Return (X, Y) of the center of cell containing provided text 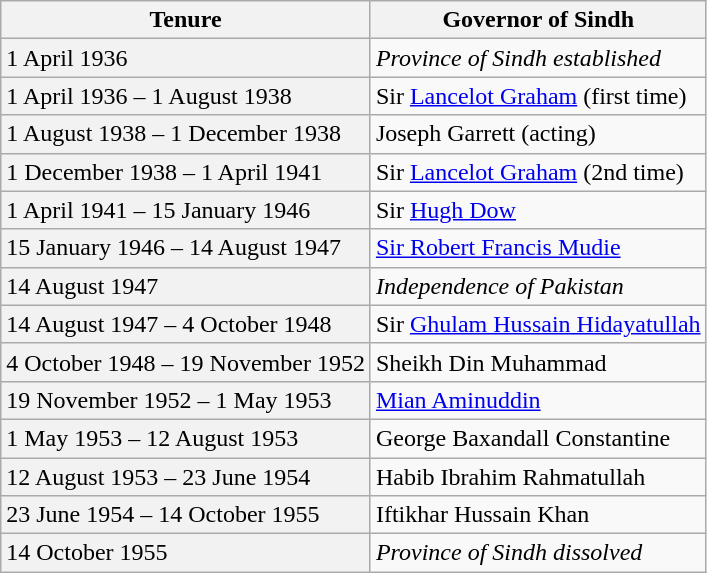
George Baxandall Constantine (538, 438)
Independence of Pakistan (538, 286)
23 June 1954 – 14 October 1955 (186, 515)
Province of Sindh dissolved (538, 553)
14 October 1955 (186, 553)
Sir Ghulam Hussain Hidayatullah (538, 324)
1 April 1941 – 15 January 1946 (186, 210)
Mian Aminuddin (538, 400)
Sir Lancelot Graham (first time) (538, 96)
4 October 1948 – 19 November 1952 (186, 362)
Tenure (186, 20)
Sir Hugh Dow (538, 210)
19 November 1952 – 1 May 1953 (186, 400)
Sir Robert Francis Mudie (538, 248)
Governor of Sindh (538, 20)
14 August 1947 – 4 October 1948 (186, 324)
Habib Ibrahim Rahmatullah (538, 477)
15 January 1946 – 14 August 1947 (186, 248)
Province of Sindh established (538, 58)
14 August 1947 (186, 286)
1 May 1953 – 12 August 1953 (186, 438)
1 April 1936 – 1 August 1938 (186, 96)
Sir Lancelot Graham (2nd time) (538, 172)
Joseph Garrett (acting) (538, 134)
12 August 1953 – 23 June 1954 (186, 477)
1 August 1938 – 1 December 1938 (186, 134)
1 April 1936 (186, 58)
1 December 1938 – 1 April 1941 (186, 172)
Iftikhar Hussain Khan (538, 515)
Sheikh Din Muhammad (538, 362)
